Locate the cell with the specified text and output its (X, Y) center coordinate. 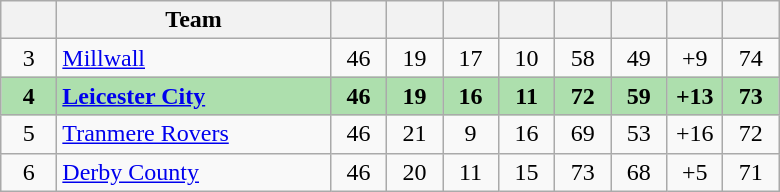
+9 (695, 58)
9 (470, 134)
21 (414, 134)
71 (751, 172)
+16 (695, 134)
49 (639, 58)
+5 (695, 172)
Tranmere Rovers (194, 134)
58 (583, 58)
4 (29, 96)
74 (751, 58)
Leicester City (194, 96)
10 (527, 58)
Derby County (194, 172)
Team (194, 20)
20 (414, 172)
53 (639, 134)
5 (29, 134)
6 (29, 172)
68 (639, 172)
+13 (695, 96)
69 (583, 134)
59 (639, 96)
Millwall (194, 58)
15 (527, 172)
3 (29, 58)
17 (470, 58)
